Detect which cell encompasses the target text, then output its [X, Y] center coordinate. 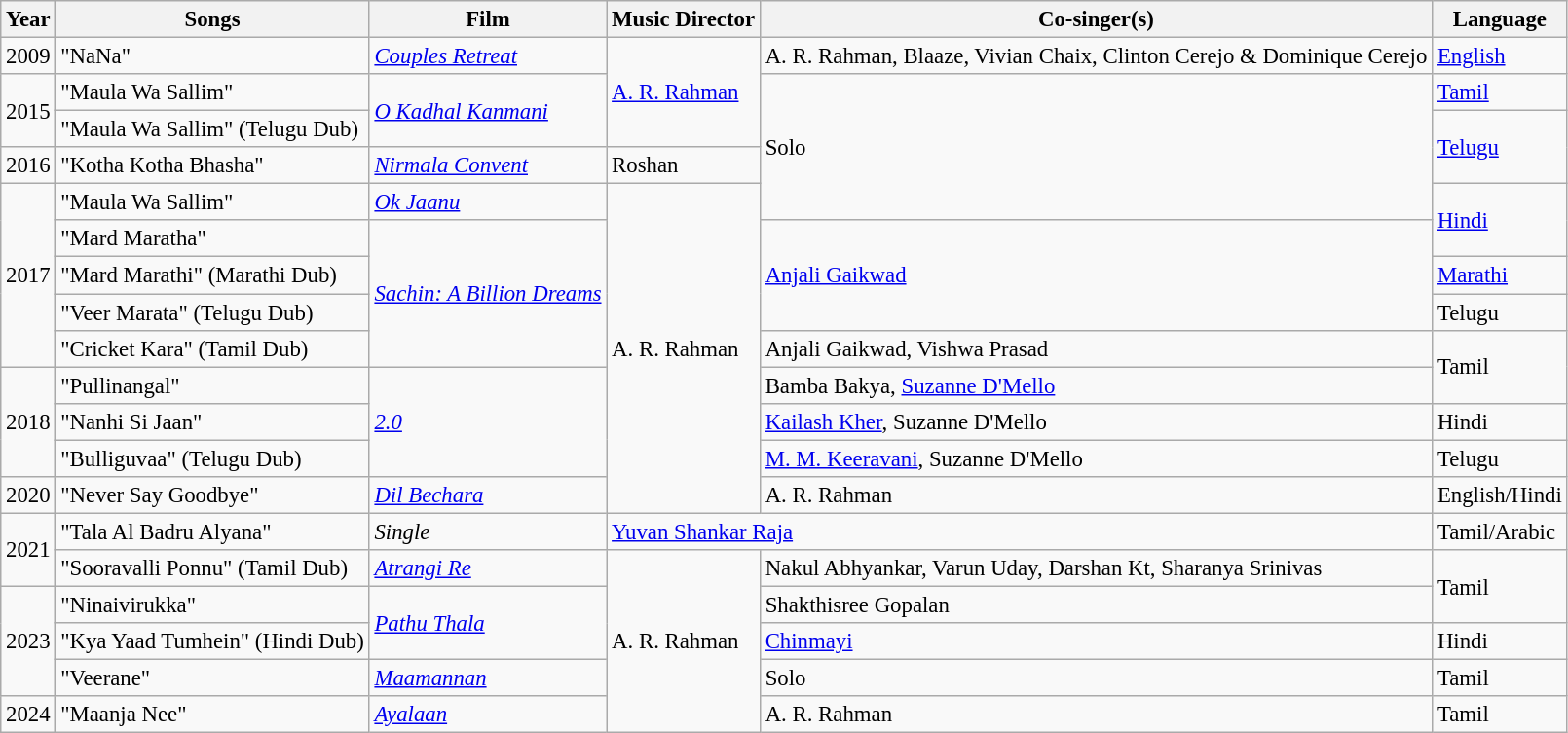
"Tala Al Badru Alyana" [212, 531]
Anjali Gaikwad [1096, 275]
2021 [28, 549]
Bamba Bakya, Suzanne D'Mello [1096, 385]
2024 [28, 715]
2016 [28, 165]
Maamannan [488, 678]
A. R. Rahman, Blaaze, Vivian Chaix, Clinton Cerejo & Dominique Cerejo [1096, 56]
M. M. Keeravani, Suzanne D'Mello [1096, 458]
"Sooravalli Ponnu" (Tamil Dub) [212, 568]
"Veerane" [212, 678]
O Kadhal Kanmani [488, 111]
2017 [28, 275]
Sachin: A Billion Dreams [488, 293]
Year [28, 19]
Kailash Kher, Suzanne D'Mello [1096, 421]
Yuvan Shankar Raja [1020, 531]
Couples Retreat [488, 56]
Chinmayi [1096, 641]
"Mard Marathi" (Marathi Dub) [212, 275]
"Maula Wa Sallim" (Telugu Dub) [212, 129]
Marathi [1500, 275]
Pathu Thala [488, 623]
"NaNa" [212, 56]
Ayalaan [488, 715]
2020 [28, 495]
"Cricket Kara" (Tamil Dub) [212, 348]
Music Director [684, 19]
"Bulliguvaa" (Telugu Dub) [212, 458]
"Never Say Goodbye" [212, 495]
Roshan [684, 165]
"Kotha Kotha Bhasha" [212, 165]
Nakul Abhyankar, Varun Uday, Darshan Kt, Sharanya Srinivas [1096, 568]
2009 [28, 56]
"Mard Maratha" [212, 238]
Co-singer(s) [1096, 19]
Nirmala Convent [488, 165]
Film [488, 19]
Songs [212, 19]
Language [1500, 19]
Single [488, 531]
Atrangi Re [488, 568]
"Maanja Nee" [212, 715]
"Nanhi Si Jaan" [212, 421]
2018 [28, 422]
English/Hindi [1500, 495]
2023 [28, 641]
"Pullinangal" [212, 385]
2015 [28, 111]
Tamil/Arabic [1500, 531]
Shakthisree Gopalan [1096, 605]
"Veer Marata" (Telugu Dub) [212, 312]
2.0 [488, 422]
English [1500, 56]
Anjali Gaikwad, Vishwa Prasad [1096, 348]
"Ninaivirukka" [212, 605]
Dil Bechara [488, 495]
Ok Jaanu [488, 202]
"Kya Yaad Tumhein" (Hindi Dub) [212, 641]
